Capture the cell that displays the provided text and extract its (x, y) central coordinate. 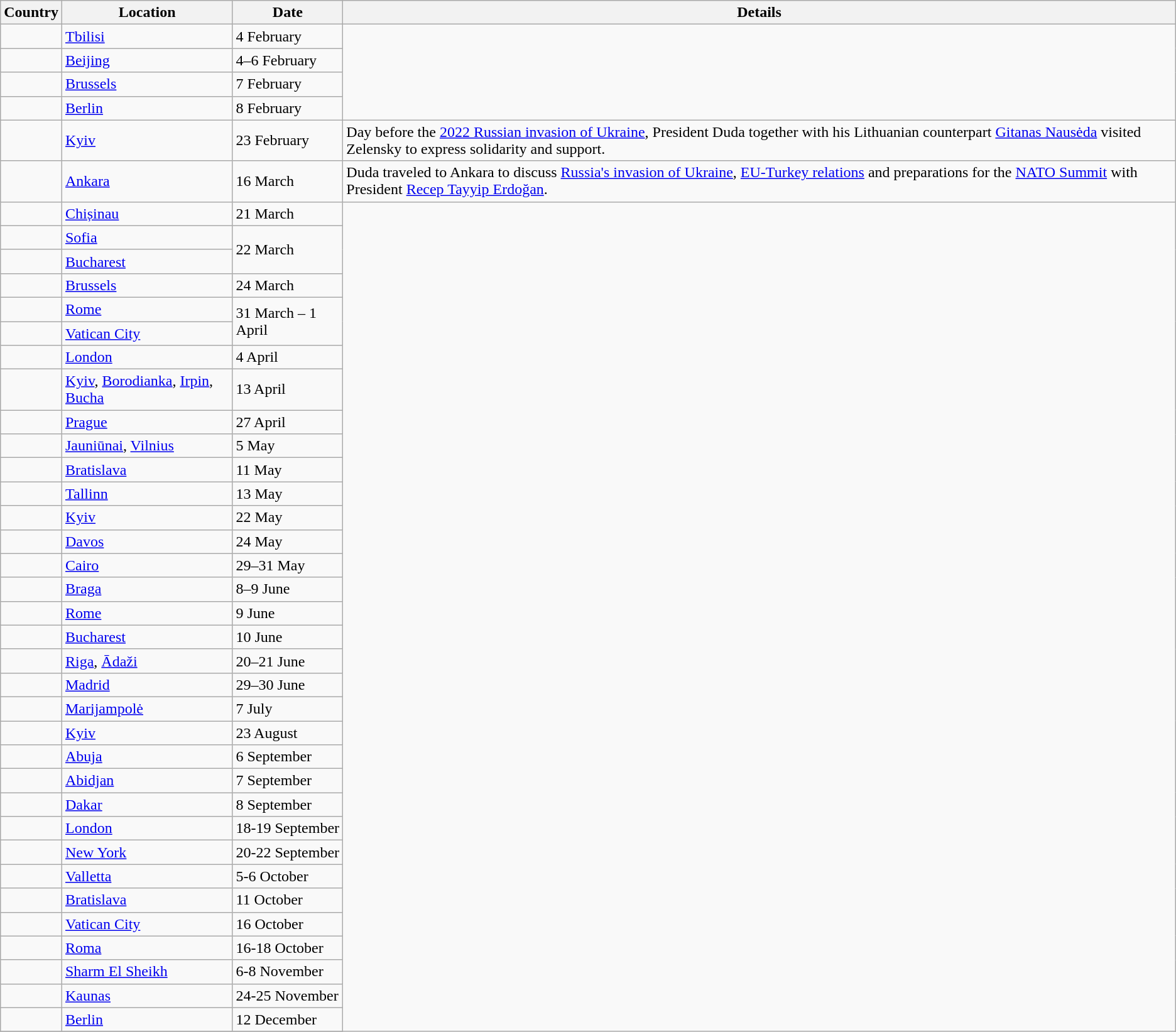
Davos (147, 541)
22 May (288, 518)
21 March (288, 214)
Sharm El Sheikh (147, 972)
8 February (288, 108)
24 May (288, 541)
8–9 June (288, 589)
16-18 October (288, 948)
Madrid (147, 685)
Marijampolė (147, 709)
4–6 February (288, 60)
Kaunas (147, 996)
10 June (288, 637)
Riga, Ādaži (147, 661)
7 September (288, 781)
5-6 October (288, 876)
20-22 September (288, 852)
Valletta (147, 876)
7 July (288, 709)
Kyiv, Borodianka, Irpin, Bucha (147, 389)
Details (759, 13)
12 December (288, 1019)
13 May (288, 494)
Beijing (147, 60)
11 October (288, 900)
Tallinn (147, 494)
31 March – 1 April (288, 321)
6 September (288, 757)
4 April (288, 357)
Abuja (147, 757)
16 October (288, 924)
16 March (288, 181)
11 May (288, 470)
Date (288, 13)
23 August (288, 733)
7 February (288, 84)
Sofia (147, 237)
22 March (288, 249)
Abidjan (147, 781)
Dakar (147, 805)
24 March (288, 285)
Braga (147, 589)
Roma (147, 948)
Prague (147, 422)
29–30 June (288, 685)
9 June (288, 613)
Tbilisi (147, 36)
5 May (288, 446)
Ankara (147, 181)
Cairo (147, 565)
29–31 May (288, 565)
27 April (288, 422)
23 February (288, 141)
24-25 November (288, 996)
Location (147, 13)
Country (31, 13)
4 February (288, 36)
Jauniūnai, Vilnius (147, 446)
New York (147, 852)
13 April (288, 389)
20–21 June (288, 661)
18-19 September (288, 828)
6-8 November (288, 972)
8 September (288, 805)
Chișinau (147, 214)
